Locate the cell with the specified text and output its [X, Y] center coordinate. 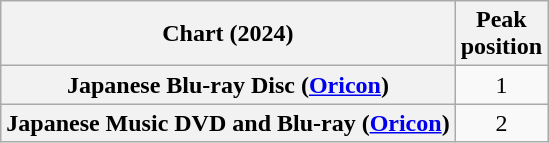
2 [501, 123]
Japanese Blu-ray Disc (Oricon) [228, 85]
Japanese Music DVD and Blu-ray (Oricon) [228, 123]
Chart (2024) [228, 34]
1 [501, 85]
Peakposition [501, 34]
